Output the (X, Y) coordinate of the center of the cell containing the given text.  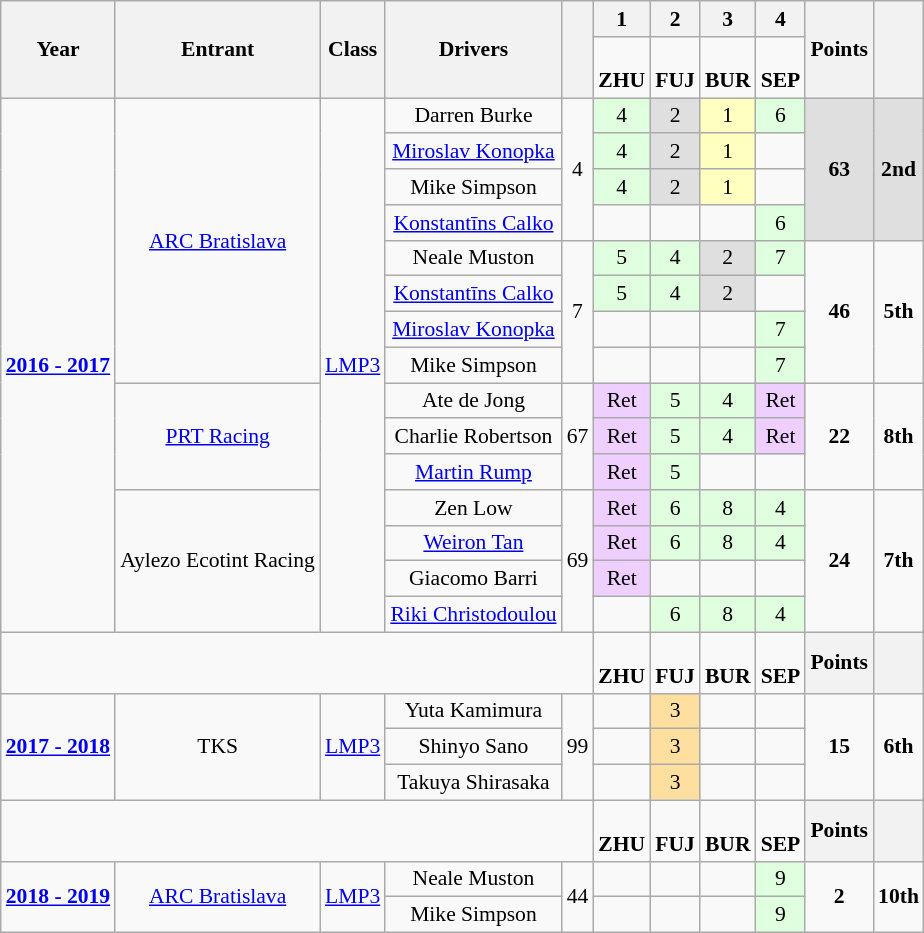
2nd (898, 169)
22 (839, 436)
99 (578, 746)
Ate de Jong (473, 401)
2017 - 2018 (58, 746)
Year (58, 50)
Zen Low (473, 508)
46 (839, 311)
Giacomo Barri (473, 579)
PRT Racing (218, 436)
TKS (218, 746)
2018 - 2019 (58, 896)
Martin Rump (473, 472)
Class (352, 50)
Entrant (218, 50)
7th (898, 561)
63 (839, 169)
Drivers (473, 50)
Charlie Robertson (473, 437)
44 (578, 896)
10th (898, 896)
Darren Burke (473, 116)
Shinyo Sano (473, 747)
Takuya Shirasaka (473, 783)
Yuta Kamimura (473, 711)
67 (578, 436)
24 (839, 561)
69 (578, 561)
Weiron Tan (473, 543)
8th (898, 436)
6th (898, 746)
Riki Christodoulou (473, 615)
5th (898, 311)
15 (839, 746)
2016 - 2017 (58, 365)
Aylezo Ecotint Racing (218, 561)
